Scan for the cell matching the given text and deliver its [x, y] coordinate at center. 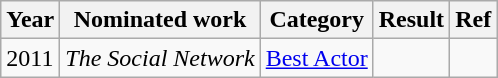
Nominated work [160, 20]
The Social Network [160, 58]
Result [411, 20]
Best Actor [316, 58]
2011 [30, 58]
Category [316, 20]
Year [30, 20]
Ref [474, 20]
